Identify which cell holds the provided text, then report its (X, Y) central coordinate. 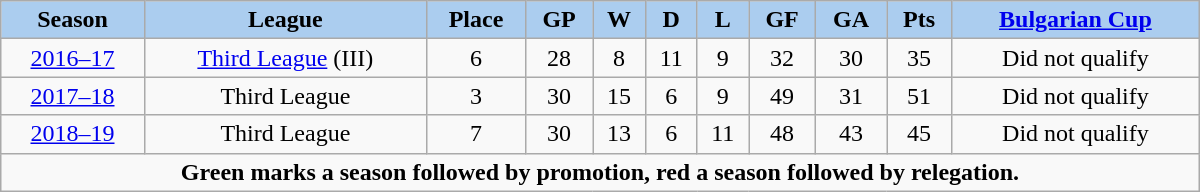
D (671, 20)
32 (782, 58)
43 (852, 134)
28 (560, 58)
L (723, 20)
Place (476, 20)
Pts (920, 20)
3 (476, 96)
Season (72, 20)
51 (920, 96)
2018–19 (72, 134)
15 (620, 96)
35 (920, 58)
Bulgarian Cup (1076, 20)
GP (560, 20)
8 (620, 58)
2016–17 (72, 58)
League (285, 20)
2017–18 (72, 96)
7 (476, 134)
49 (782, 96)
31 (852, 96)
GA (852, 20)
13 (620, 134)
Green marks a season followed by promotion, red a season followed by relegation. (600, 172)
45 (920, 134)
W (620, 20)
GF (782, 20)
48 (782, 134)
Third League (III) (285, 58)
